Return (X, Y) of the center of cell containing provided text 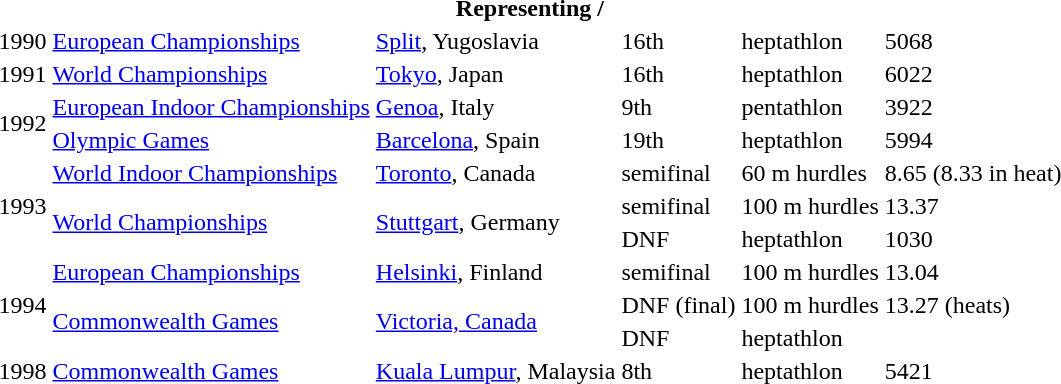
Toronto, Canada (496, 173)
Commonwealth Games (211, 322)
9th (678, 107)
European Indoor Championships (211, 107)
Olympic Games (211, 140)
Victoria, Canada (496, 322)
Genoa, Italy (496, 107)
60 m hurdles (810, 173)
Barcelona, Spain (496, 140)
World Indoor Championships (211, 173)
Tokyo, Japan (496, 74)
Helsinki, Finland (496, 272)
Stuttgart, Germany (496, 222)
DNF (final) (678, 305)
19th (678, 140)
pentathlon (810, 107)
Split, Yugoslavia (496, 41)
